Search for the cell housing the specified text and yield its [X, Y] center coordinate. 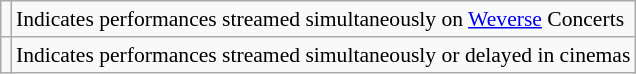
Indicates performances streamed simultaneously on Weverse Concerts [324, 19]
Indicates performances streamed simultaneously or delayed in cinemas [324, 55]
